Capture the cell that displays the provided text and extract its [X, Y] central coordinate. 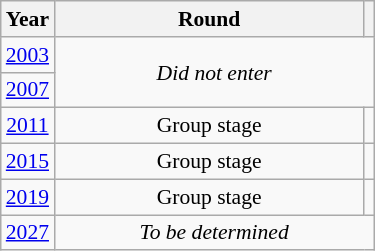
2011 [28, 126]
2003 [28, 55]
To be determined [214, 233]
Year [28, 19]
Did not enter [214, 72]
Round [209, 19]
2015 [28, 162]
2019 [28, 197]
2007 [28, 90]
2027 [28, 233]
